Locate the cell with the specified text and output its [X, Y] center coordinate. 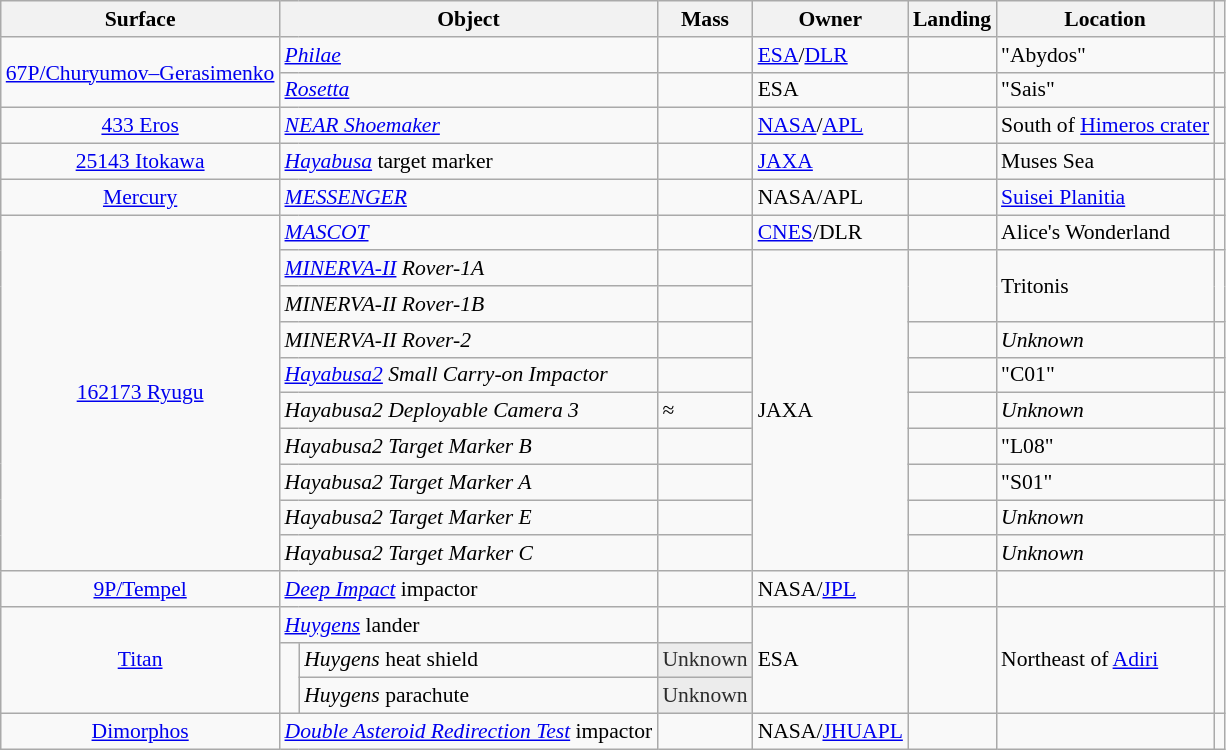
Mercury [140, 197]
NASA/JPL [830, 589]
NEAR Shoemaker [468, 126]
Philae [468, 55]
Alice's Wonderland [1105, 233]
Location [1105, 19]
Titan [140, 660]
Northeast of Adiri [1105, 660]
Muses Sea [1105, 162]
MINERVA-II Rover-1A [468, 269]
South of Himeros crater [1105, 126]
Huygens parachute [478, 696]
NASA/JHUAPL [830, 732]
Huygens heat shield [478, 660]
Surface [140, 19]
Suisei Planitia [1105, 197]
Hayabusa2 Target Marker A [468, 482]
67P/Churyumov–Gerasimenko [140, 72]
Hayabusa2 Target Marker E [468, 518]
MESSENGER [468, 197]
25143 Itokawa [140, 162]
MINERVA-II Rover-2 [468, 340]
Landing [952, 19]
ESA/DLR [830, 55]
Hayabusa target marker [468, 162]
Owner [830, 19]
Double Asteroid Redirection Test impactor [468, 732]
Deep Impact impactor [468, 589]
Hayabusa2 Target Marker B [468, 447]
CNES/DLR [830, 233]
"L08" [1105, 447]
433 Eros [140, 126]
"S01" [1105, 482]
Hayabusa2 Deployable Camera 3 [468, 411]
Dimorphos [140, 732]
Huygens lander [468, 625]
Hayabusa2 Small Carry-on Impactor [468, 375]
Hayabusa2 Target Marker C [468, 554]
Tritonis [1105, 286]
≈ [704, 411]
Object [468, 19]
162173 Ryugu [140, 393]
9P/Tempel [140, 589]
MINERVA-II Rover-1B [468, 304]
"Abydos" [1105, 55]
"C01" [1105, 375]
"Sais" [1105, 90]
Mass [704, 19]
MASCOT [468, 233]
Rosetta [468, 90]
